Identify which cell holds the provided text, then report its [x, y] central coordinate. 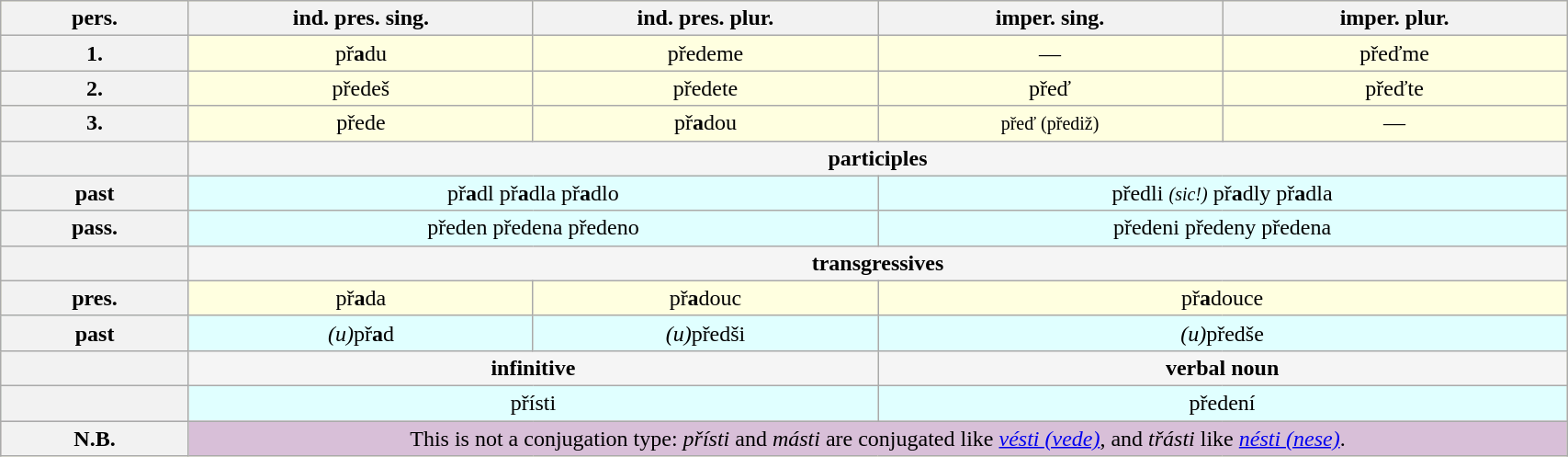
ind. pres. sing. [360, 18]
přeď (přediž) [1051, 123]
ind. pres. plur. [705, 18]
přísti [533, 403]
přadouc [705, 298]
1. [96, 53]
přeďte [1394, 88]
přeď [1051, 88]
transgressives [877, 263]
předli (sic!) přadly přadla [1223, 193]
předeš [360, 88]
verbal noun [1223, 368]
(u)přad [360, 333]
přadl přadla přadlo [533, 193]
přadou [705, 123]
This is not a conjugation type: přísti and másti are conjugated like vésti (vede), and třásti like nésti (nese). [877, 439]
předen předena předeno [533, 228]
přadouce [1223, 298]
přadu [360, 53]
2. [96, 88]
N.B. [96, 439]
pres. [96, 298]
infinitive [533, 368]
(u)předše [1223, 333]
přeďme [1394, 53]
předeni předeny předena [1223, 228]
přada [360, 298]
pers. [96, 18]
participles [877, 158]
pass. [96, 228]
imper. plur. [1394, 18]
předení [1223, 403]
3. [96, 123]
předeme [705, 53]
(u)předši [705, 333]
přede [360, 123]
imper. sing. [1051, 18]
předete [705, 88]
